Scan for the cell matching the given text and deliver its (x, y) coordinate at center. 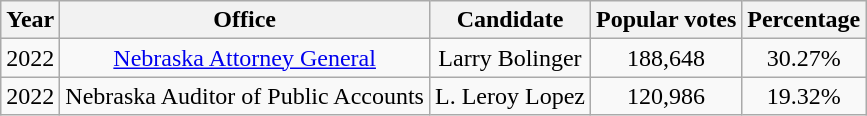
Percentage (804, 20)
Office (245, 20)
Year (30, 20)
Nebraska Attorney General (245, 58)
Nebraska Auditor of Public Accounts (245, 96)
Candidate (510, 20)
19.32% (804, 96)
Larry Bolinger (510, 58)
120,986 (666, 96)
L. Leroy Lopez (510, 96)
30.27% (804, 58)
188,648 (666, 58)
Popular votes (666, 20)
